From the cell containing the given text, extract its center point as [X, Y] coordinate. 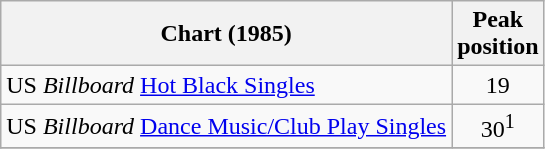
19 [498, 85]
Chart (1985) [226, 34]
US Billboard Dance Music/Club Play Singles [226, 126]
Peakposition [498, 34]
US Billboard Hot Black Singles [226, 85]
301 [498, 126]
